Provide the (X, Y) coordinate of the cell's center where the given text is located.  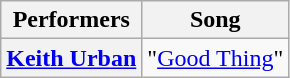
Performers (72, 20)
"Good Thing" (216, 58)
Keith Urban (72, 58)
Song (216, 20)
